Return the (x, y) coordinate for the center point of the cell that contains the specified text.  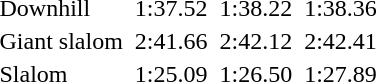
2:42.12 (256, 41)
2:41.66 (171, 41)
